Search for the cell housing the specified text and yield its (X, Y) center coordinate. 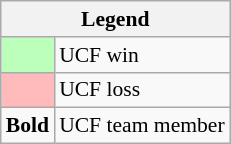
UCF win (142, 55)
Bold (28, 126)
Legend (116, 19)
UCF team member (142, 126)
UCF loss (142, 90)
